For the text-containing cell, return its midpoint in [X, Y] coordinate format. 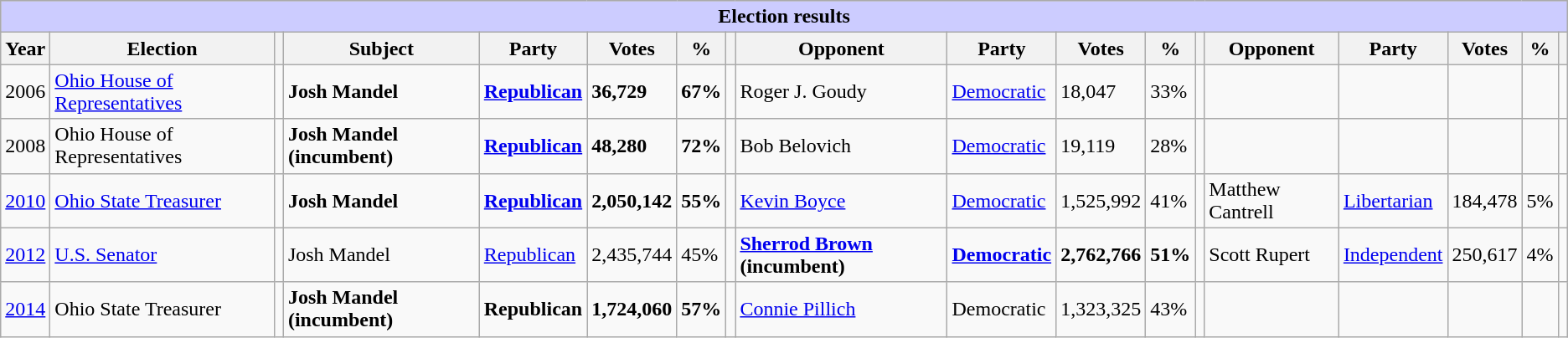
1,724,060 [632, 310]
57% [702, 310]
2006 [25, 92]
28% [1171, 146]
2014 [25, 310]
55% [702, 201]
1,525,992 [1101, 201]
2012 [25, 254]
41% [1171, 201]
18,047 [1101, 92]
51% [1171, 254]
Year [25, 49]
U.S. Senator [162, 254]
2,435,744 [632, 254]
36,729 [632, 92]
Bob Belovich [841, 146]
72% [702, 146]
2,050,142 [632, 201]
Matthew Cantrell [1271, 201]
45% [702, 254]
Independent [1393, 254]
Scott Rupert [1271, 254]
Roger J. Goudy [841, 92]
67% [702, 92]
1,323,325 [1101, 310]
2,762,766 [1101, 254]
184,478 [1484, 201]
Election [162, 49]
19,119 [1101, 146]
33% [1171, 92]
Libertarian [1393, 201]
Connie Pillich [841, 310]
2008 [25, 146]
Election results [784, 17]
Subject [381, 49]
5% [1540, 201]
43% [1171, 310]
48,280 [632, 146]
Sherrod Brown (incumbent) [841, 254]
2010 [25, 201]
4% [1540, 254]
Kevin Boyce [841, 201]
250,617 [1484, 254]
